From the cell containing the given text, extract its center point as (x, y) coordinate. 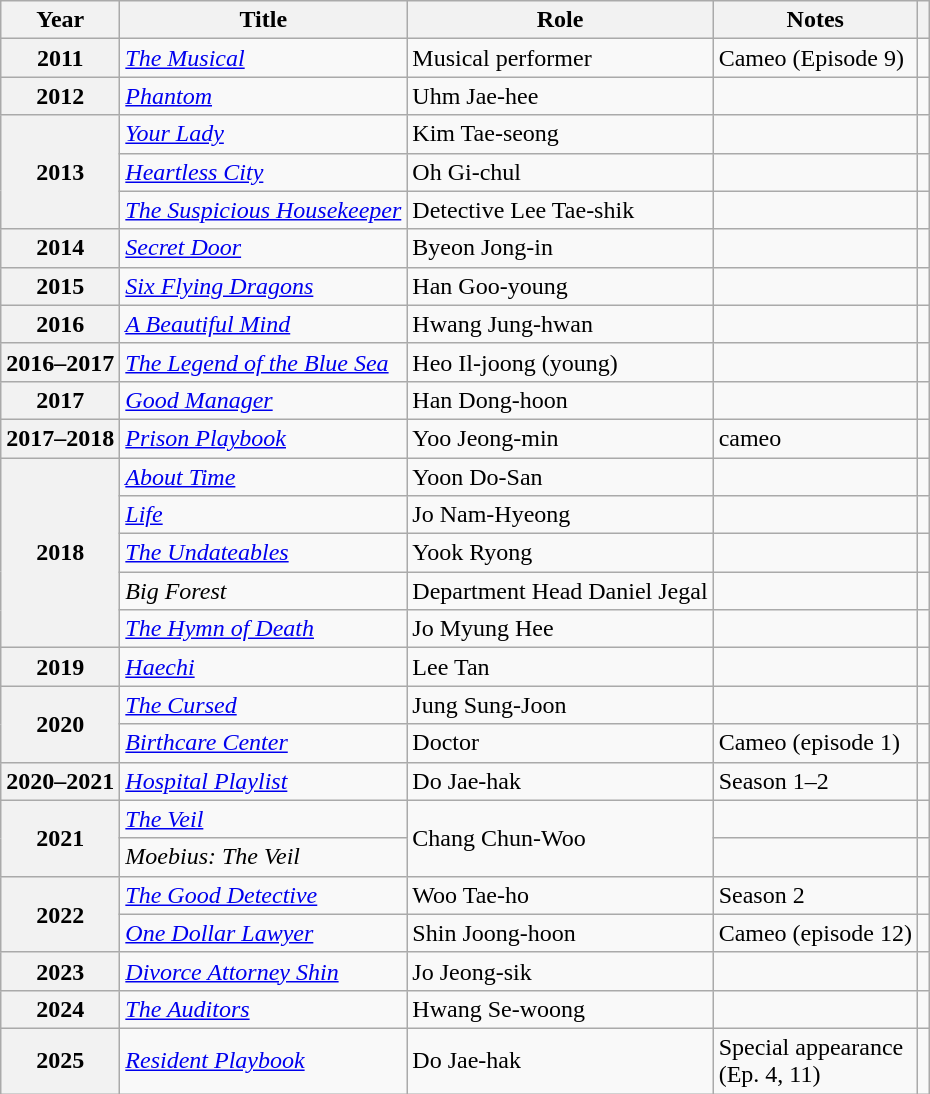
Life (264, 515)
2014 (60, 248)
2016 (60, 324)
Jung Sung-Joon (560, 705)
2022 (60, 914)
2025 (60, 1060)
2012 (60, 96)
Year (60, 20)
Han Dong-hoon (560, 400)
2019 (60, 667)
Role (560, 20)
The Cursed (264, 705)
The Undateables (264, 553)
Divorce Attorney Shin (264, 971)
2020 (60, 724)
One Dollar Lawyer (264, 933)
Notes (815, 20)
The Good Detective (264, 895)
2020–2021 (60, 781)
Jo Jeong-sik (560, 971)
The Veil (264, 819)
The Legend of the Blue Sea (264, 362)
Prison Playbook (264, 438)
Uhm Jae-hee (560, 96)
Cameo (episode 1) (815, 743)
2023 (60, 971)
Yoon Do-San (560, 477)
2021 (60, 838)
Chang Chun-Woo (560, 838)
Season 1–2 (815, 781)
About Time (264, 477)
Cameo (episode 12) (815, 933)
The Musical (264, 58)
The Auditors (264, 1009)
Jo Nam-Hyeong (560, 515)
Season 2 (815, 895)
2015 (60, 286)
2017 (60, 400)
Lee Tan (560, 667)
Hospital Playlist (264, 781)
cameo (815, 438)
Doctor (560, 743)
Phantom (264, 96)
The Suspicious Housekeeper (264, 210)
2016–2017 (60, 362)
Six Flying Dragons (264, 286)
Woo Tae-ho (560, 895)
Birthcare Center (264, 743)
Haechi (264, 667)
Resident Playbook (264, 1060)
A Beautiful Mind (264, 324)
Jo Myung Hee (560, 629)
Shin Joong-hoon (560, 933)
2018 (60, 553)
2024 (60, 1009)
Yook Ryong (560, 553)
Detective Lee Tae-shik (560, 210)
Your Lady (264, 134)
2017–2018 (60, 438)
Department Head Daniel Jegal (560, 591)
Special appearance(Ep. 4, 11) (815, 1060)
Cameo (Episode 9) (815, 58)
Secret Door (264, 248)
The Hymn of Death (264, 629)
2011 (60, 58)
Moebius: The Veil (264, 857)
Kim Tae-seong (560, 134)
Han Goo-young (560, 286)
Musical performer (560, 58)
Hwang Jung-hwan (560, 324)
Oh Gi-chul (560, 172)
Title (264, 20)
Hwang Se-woong (560, 1009)
Yoo Jeong-min (560, 438)
2013 (60, 172)
Heo Il-joong (young) (560, 362)
Big Forest (264, 591)
Byeon Jong-in (560, 248)
Heartless City (264, 172)
Good Manager (264, 400)
